Extract the [x, y] coordinate from the center of the cell holding the provided text.  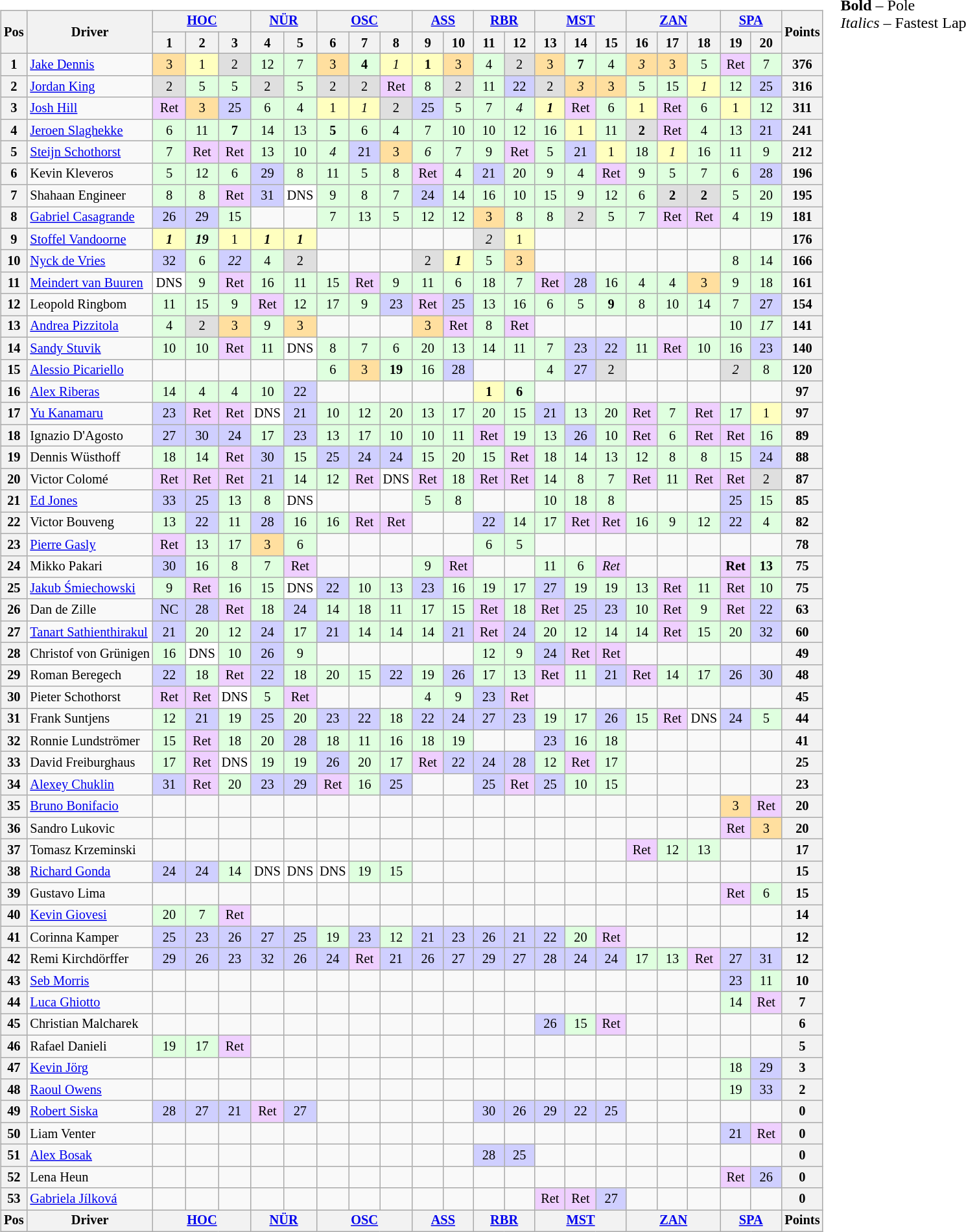
120 [802, 370]
Tomasz Krzeminski [89, 850]
Jordan King [89, 87]
34 [14, 785]
Tanart Sathienthirakul [89, 632]
Nyck de Vries [89, 261]
David Freiburghaus [89, 763]
166 [802, 261]
89 [802, 436]
141 [802, 327]
Gustavo Lima [89, 894]
241 [802, 130]
Gabriela Jílková [89, 1199]
51 [14, 1156]
181 [802, 218]
Liam Venter [89, 1133]
Yu Kanamaru [89, 413]
Alex Bosak [89, 1156]
311 [802, 108]
60 [802, 632]
Lena Heun [89, 1177]
376 [802, 65]
Ronnie Lundströmer [89, 741]
Pierre Gasly [89, 544]
87 [802, 479]
Alessio Picariello [89, 370]
88 [802, 458]
Christian Malcharek [89, 1025]
42 [14, 959]
196 [802, 174]
Victor Bouveng [89, 523]
316 [802, 87]
195 [802, 196]
Gabriel Casagrande [89, 218]
Josh Hill [89, 108]
Seb Morris [89, 981]
40 [14, 916]
Steijn Schothorst [89, 152]
Ignazio D'Agosto [89, 436]
37 [14, 850]
63 [802, 610]
Andrea Pizzitola [89, 327]
176 [802, 239]
Luca Ghiotto [89, 1003]
36 [14, 828]
154 [802, 305]
47 [14, 1068]
Meindert van Buuren [89, 283]
Ed Jones [89, 501]
Rafael Danieli [89, 1046]
Jakub Śmiechowski [89, 588]
Leopold Ringbom [89, 305]
Roman Beregech [89, 675]
Alexey Chuklin [89, 785]
Dennis Wüsthoff [89, 458]
46 [14, 1046]
Bruno Bonifacio [89, 806]
52 [14, 1177]
Robert Siska [89, 1111]
78 [802, 544]
Remi Kirchdörffer [89, 959]
Mikko Pakari [89, 566]
Shahaan Engineer [89, 196]
Corinna Kamper [89, 937]
140 [802, 348]
53 [14, 1199]
35 [14, 806]
Sandy Stuvik [89, 348]
85 [802, 501]
43 [14, 981]
50 [14, 1133]
82 [802, 523]
39 [14, 894]
Alex Riberas [89, 392]
212 [802, 152]
Christof von Grünigen [89, 654]
Victor Colomé [89, 479]
Stoffel Vandoorne [89, 239]
Jeroen Slaghekke [89, 130]
161 [802, 283]
NC [169, 610]
38 [14, 872]
Jake Dennis [89, 65]
Frank Suntjens [89, 719]
Richard Gonda [89, 872]
Kevin Jörg [89, 1068]
Kevin Giovesi [89, 916]
Raoul Owens [89, 1090]
Kevin Kleveros [89, 174]
Pieter Schothorst [89, 697]
Sandro Lukovic [89, 828]
Dan de Zille [89, 610]
